Extract the (x, y) coordinate from the center of the cell holding the provided text.  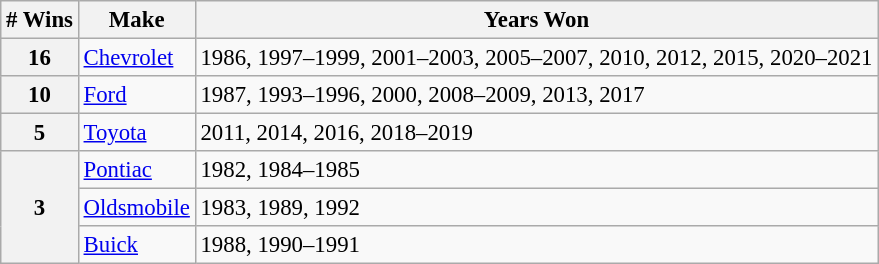
1988, 1990–1991 (536, 245)
Buick (136, 245)
Pontiac (136, 170)
Make (136, 20)
10 (40, 95)
# Wins (40, 20)
Ford (136, 95)
1983, 1989, 1992 (536, 208)
1986, 1997–1999, 2001–2003, 2005–2007, 2010, 2012, 2015, 2020–2021 (536, 58)
Oldsmobile (136, 208)
Chevrolet (136, 58)
16 (40, 58)
1987, 1993–1996, 2000, 2008–2009, 2013, 2017 (536, 95)
2011, 2014, 2016, 2018–2019 (536, 133)
1982, 1984–1985 (536, 170)
5 (40, 133)
Years Won (536, 20)
Toyota (136, 133)
3 (40, 208)
